Locate the cell with the specified text and output its [X, Y] center coordinate. 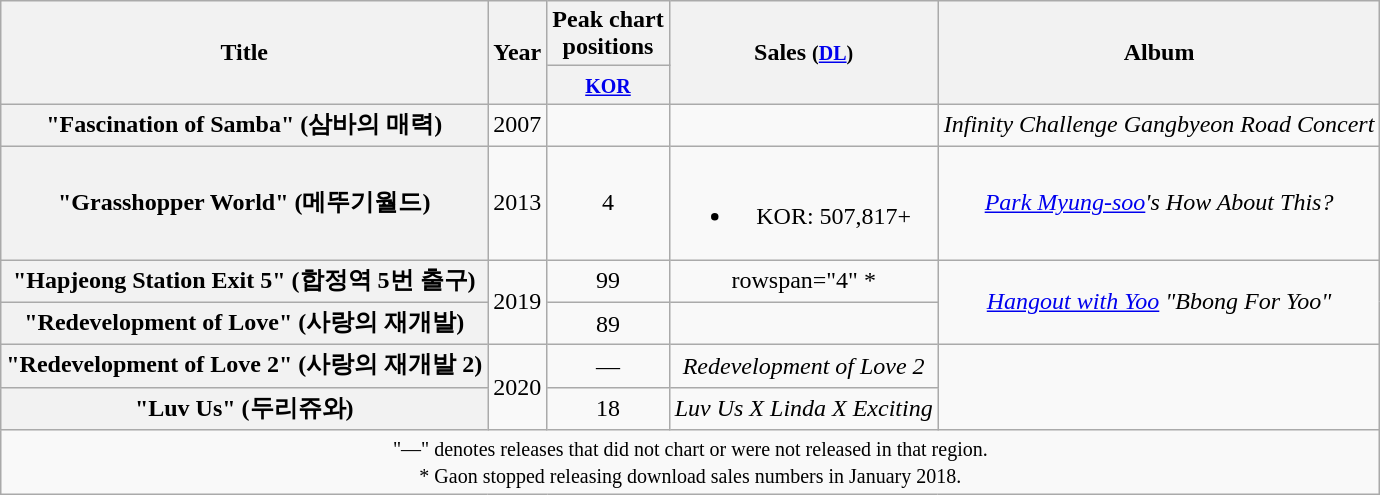
2007 [518, 126]
"Redevelopment of Love 2" (사랑의 재개발 2) [244, 366]
— [608, 366]
Album [1159, 52]
"—" denotes releases that did not chart or were not released in that region. * Gaon stopped releasing download sales numbers in January 2018. [690, 462]
Title [244, 52]
99 [608, 282]
Luv Us X Linda X Exciting [804, 408]
rowspan="4" * [804, 282]
KOR [608, 85]
Hangout with Yoo "Bbong For Yoo" [1159, 302]
"Luv Us" (두리쥬와) [244, 408]
89 [608, 324]
2020 [518, 388]
"Redevelopment of Love" (사랑의 재개발) [244, 324]
Redevelopment of Love 2 [804, 366]
2019 [518, 302]
2013 [518, 202]
Park Myung-soo's How About This? [1159, 202]
"Fascination of Samba" (삼바의 매력) [244, 126]
"Hapjeong Station Exit 5" (합정역 5번 출구) [244, 282]
4 [608, 202]
Sales (DL) [804, 52]
"Grasshopper World" (메뚜기월드) [244, 202]
KOR: 507,817+ [804, 202]
Peak chart positions [608, 34]
18 [608, 408]
Year [518, 52]
Infinity Challenge Gangbyeon Road Concert [1159, 126]
